Identify which cell holds the provided text, then report its [x, y] central coordinate. 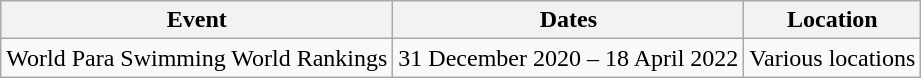
Dates [568, 20]
Location [832, 20]
Event [197, 20]
Various locations [832, 58]
31 December 2020 – 18 April 2022 [568, 58]
World Para Swimming World Rankings [197, 58]
